Detect which cell encompasses the target text, then output its [x, y] center coordinate. 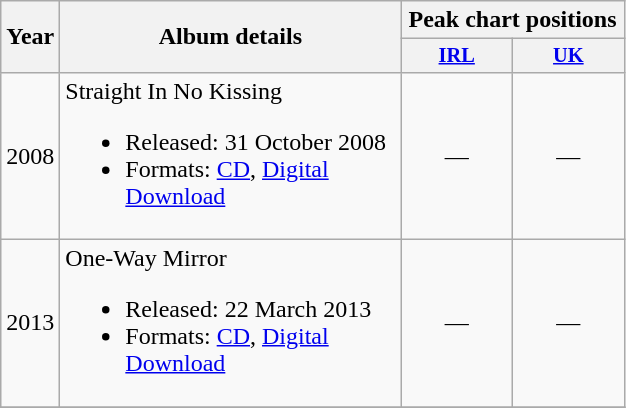
Album details [230, 37]
One-Way MirrorReleased: 22 March 2013Formats: CD, Digital Download [230, 324]
2008 [30, 156]
Peak chart positions [512, 20]
UK [569, 56]
Year [30, 37]
Straight In No KissingReleased: 31 October 2008Formats: CD, Digital Download [230, 156]
IRL [457, 56]
2013 [30, 324]
